Pinpoint the cell where the given text exists, returning its [X, Y] midpoint coordinate. 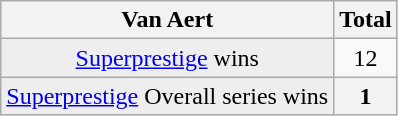
Total [366, 20]
Superprestige Overall series wins [168, 96]
Van Aert [168, 20]
Superprestige wins [168, 58]
1 [366, 96]
12 [366, 58]
